Detect which cell encompasses the target text, then output its (X, Y) center coordinate. 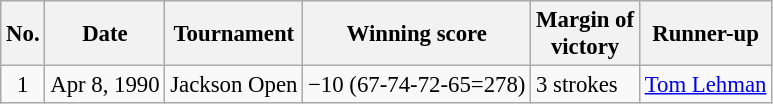
No. (23, 34)
Date (105, 34)
Tournament (234, 34)
Margin ofvictory (586, 34)
3 strokes (586, 85)
Runner-up (705, 34)
Tom Lehman (705, 85)
1 (23, 85)
−10 (67-74-72-65=278) (417, 85)
Apr 8, 1990 (105, 85)
Winning score (417, 34)
Jackson Open (234, 85)
